Output the [x, y] coordinate of the center of the cell containing the given text.  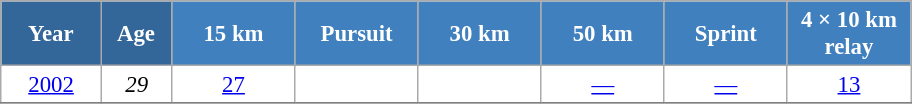
30 km [480, 34]
2002 [52, 85]
4 × 10 km relay [848, 34]
Sprint [726, 34]
27 [234, 85]
50 km [602, 34]
Pursuit [356, 34]
29 [136, 85]
15 km [234, 34]
Year [52, 34]
13 [848, 85]
Age [136, 34]
